From the cell containing the given text, extract its center point as (x, y) coordinate. 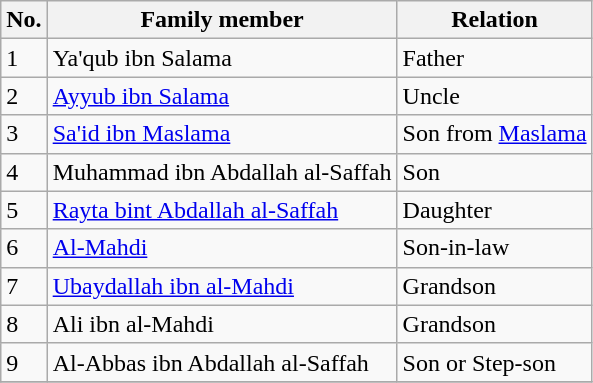
Sa'id ibn Maslama (222, 134)
Father (494, 58)
5 (24, 210)
9 (24, 362)
Rayta bint Abdallah al-Saffah (222, 210)
Family member (222, 20)
Daughter (494, 210)
No. (24, 20)
Al-Abbas ibn Abdallah al-Saffah (222, 362)
3 (24, 134)
Son or Step-son (494, 362)
8 (24, 324)
Muhammad ibn Abdallah al-Saffah (222, 172)
Son (494, 172)
Relation (494, 20)
2 (24, 96)
Son-in-law (494, 248)
7 (24, 286)
Son from Maslama (494, 134)
Ya'qub ibn Salama (222, 58)
Ayyub ibn Salama (222, 96)
4 (24, 172)
Al-Mahdi (222, 248)
Uncle (494, 96)
Ubaydallah ibn al-Mahdi (222, 286)
Ali ibn al-Mahdi (222, 324)
6 (24, 248)
1 (24, 58)
